Find where the given text appears and provide that cell's center as [X, Y] coordinate. 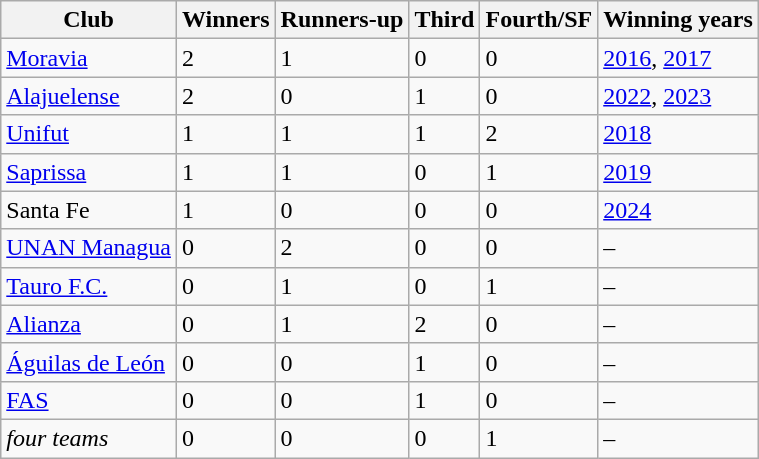
FAS [89, 400]
2022, 2023 [678, 96]
Moravia [89, 58]
2018 [678, 134]
four teams [89, 438]
Santa Fe [89, 210]
Alianza [89, 324]
Third [444, 20]
Winning years [678, 20]
Unifut [89, 134]
Fourth/SF [539, 20]
Saprissa [89, 172]
Club [89, 20]
Runners-up [342, 20]
Tauro F.C. [89, 286]
2024 [678, 210]
UNAN Managua [89, 248]
Winners [226, 20]
2016, 2017 [678, 58]
Águilas de León [89, 362]
2019 [678, 172]
Alajuelense [89, 96]
